Provide the [x, y] coordinate of the cell's center where the given text is located.  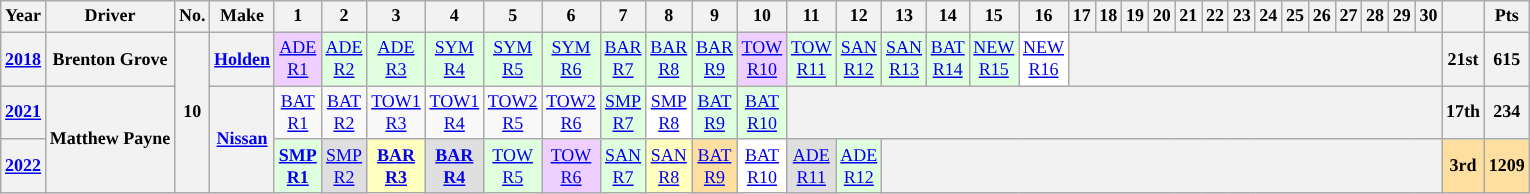
ADER12 [859, 166]
NEWR16 [1044, 59]
4 [454, 16]
Driver [110, 16]
BARR9 [715, 59]
23 [1242, 16]
SANR12 [859, 59]
BATR14 [948, 59]
14 [948, 16]
6 [571, 16]
21st [1464, 59]
TOW2R5 [512, 113]
Make [242, 16]
30 [1428, 16]
28 [1376, 16]
BATR1 [298, 113]
NEWR15 [994, 59]
ADER3 [396, 59]
12 [859, 16]
20 [1162, 16]
18 [1108, 16]
3 [396, 16]
8 [669, 16]
ADER1 [298, 59]
SANR7 [623, 166]
16 [1044, 16]
TOWR10 [762, 59]
BARR8 [669, 59]
1 [298, 16]
SMPR8 [669, 113]
Pts [1506, 16]
25 [1296, 16]
3rd [1464, 166]
27 [1348, 16]
21 [1188, 16]
ADER11 [812, 166]
9 [715, 16]
2 [344, 16]
2021 [24, 113]
Matthew Payne [110, 140]
5 [512, 16]
1209 [1506, 166]
19 [1136, 16]
TOW1R4 [454, 113]
Brenton Grove [110, 59]
TOWR5 [512, 166]
No. [192, 16]
26 [1322, 16]
SYMR5 [512, 59]
7 [623, 16]
17th [1464, 113]
SANR13 [904, 59]
17 [1082, 16]
SMPR7 [623, 113]
SYMR6 [571, 59]
2018 [24, 59]
24 [1268, 16]
Nissan [242, 140]
13 [904, 16]
22 [1216, 16]
29 [1402, 16]
11 [812, 16]
TOW1R3 [396, 113]
SYMR4 [454, 59]
BATR2 [344, 113]
2022 [24, 166]
SMPR1 [298, 166]
BARR7 [623, 59]
BARR3 [396, 166]
Holden [242, 59]
TOWR11 [812, 59]
TOW2R6 [571, 113]
SMPR2 [344, 166]
BARR4 [454, 166]
TOWR6 [571, 166]
615 [1506, 59]
ADER2 [344, 59]
234 [1506, 113]
SANR8 [669, 166]
15 [994, 16]
Year [24, 16]
